Detect which cell encompasses the target text, then output its (X, Y) center coordinate. 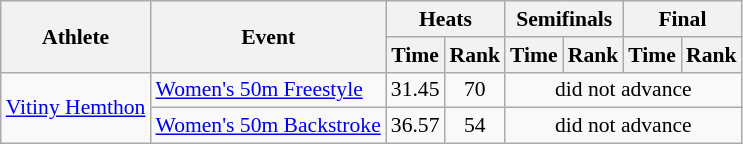
Vitiny Hemthon (76, 108)
Heats (446, 19)
Semifinals (564, 19)
Event (268, 36)
31.45 (416, 90)
Women's 50m Backstroke (268, 126)
Women's 50m Freestyle (268, 90)
54 (476, 126)
Athlete (76, 36)
70 (476, 90)
Final (682, 19)
36.57 (416, 126)
